Detect which cell encompasses the target text, then output its [X, Y] center coordinate. 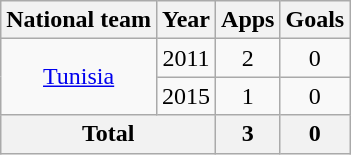
Total [108, 134]
2011 [186, 58]
National team [79, 20]
2 [248, 58]
Apps [248, 20]
3 [248, 134]
2015 [186, 96]
Goals [315, 20]
1 [248, 96]
Tunisia [79, 77]
Year [186, 20]
